Scan for the cell matching the given text and deliver its (x, y) coordinate at center. 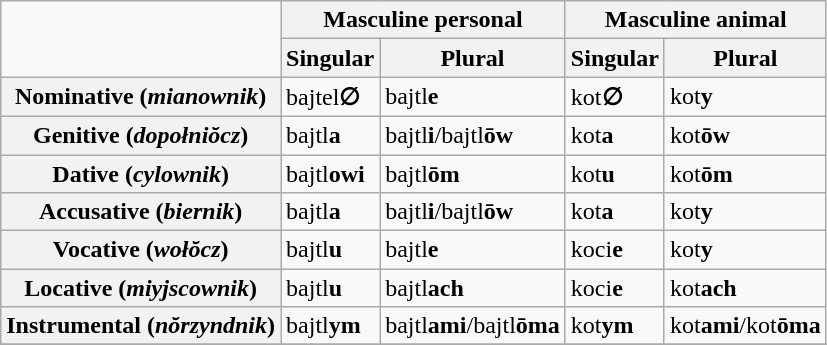
bajtel∅ (330, 97)
Dative (cylownik) (141, 173)
kotach (745, 288)
Vocative (wołŏcz) (141, 250)
Locative (miyjscownik) (141, 288)
kotym (614, 326)
bajtlami/bajtlōma (473, 326)
Nominative (mianownik) (141, 97)
kotu (614, 173)
bajtlym (330, 326)
Masculine personal (424, 20)
kotōw (745, 135)
kotōm (745, 173)
bajtlowi (330, 173)
Masculine animal (696, 20)
bajtlōm (473, 173)
kotami/kotōma (745, 326)
Instrumental (nŏrzyndnik) (141, 326)
bajtlach (473, 288)
Genitive (dopołniŏcz) (141, 135)
Accusative (biernik) (141, 212)
kot∅ (614, 97)
